Provide the (X, Y) coordinate of the cell's center where the given text is located.  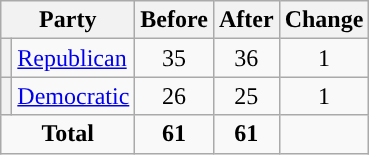
Republican (74, 58)
Party (68, 20)
26 (174, 96)
After (246, 20)
25 (246, 96)
Change (324, 20)
35 (174, 58)
Total (68, 134)
Democratic (74, 96)
36 (246, 58)
Before (174, 20)
